Determine the [X, Y] coordinate at the center of the cell enclosing the given text.  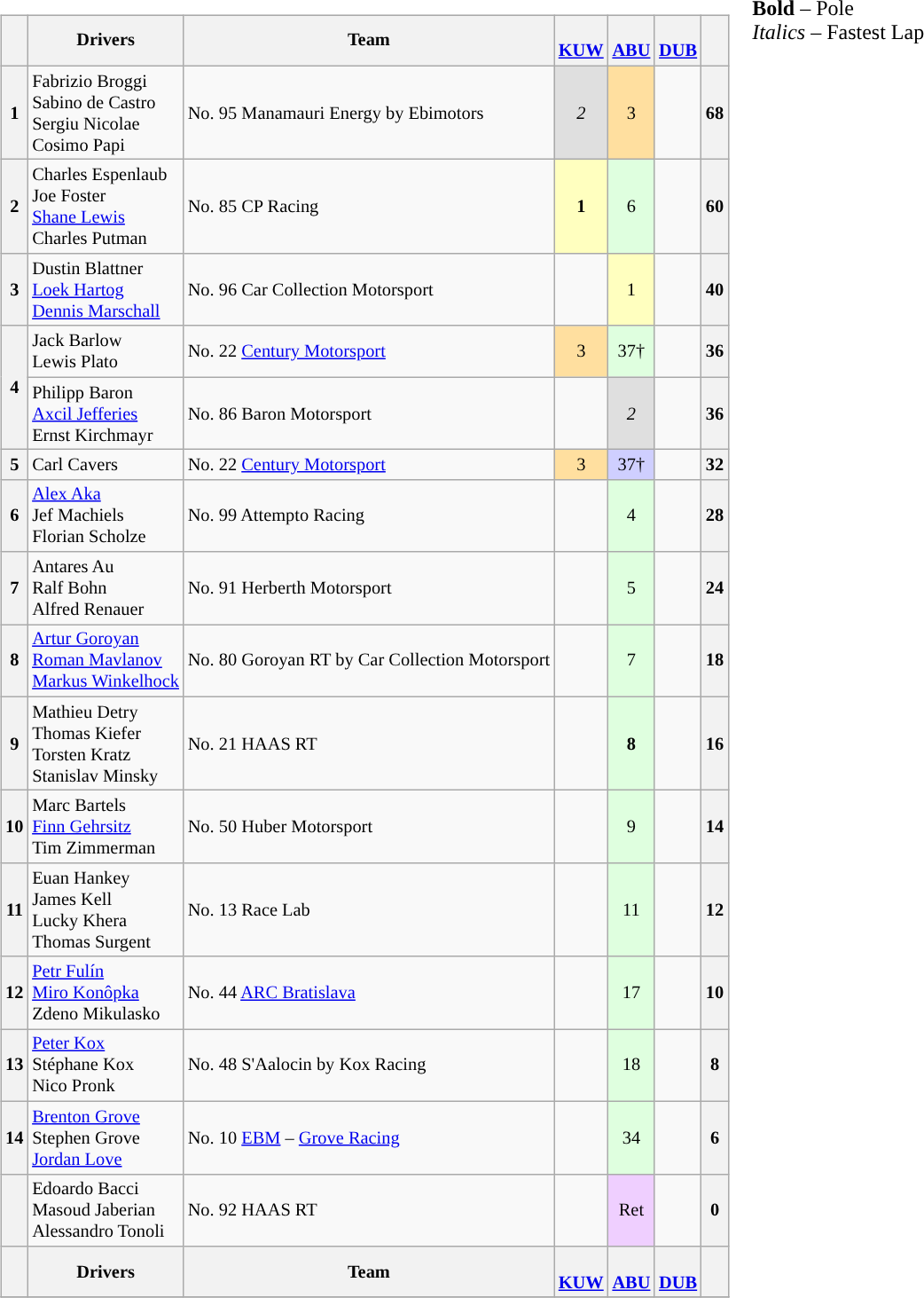
Euan Hankey James Kell Lucky Khera Thomas Surgent [106, 910]
Philipp Baron Axcil Jefferies Ernst Kirchmayr [106, 413]
No. 92 HAAS RT [369, 1210]
Antares Au Ralf Bohn Alfred Renauer [106, 588]
No. 86 Baron Motorsport [369, 413]
13 [14, 1066]
68 [715, 113]
Peter Kox Stéphane Kox Nico Pronk [106, 1066]
No. 44 ARC Bratislava [369, 993]
No. 85 CP Racing [369, 207]
Ret [631, 1210]
Carl Cavers [106, 465]
28 [715, 515]
Edoardo Bacci Masoud Jaberian Alessandro Tonoli [106, 1210]
24 [715, 588]
No. 10 EBM – Grove Racing [369, 1137]
Brenton Grove Stephen Grove Jordan Love [106, 1137]
40 [715, 290]
Jack Barlow Lewis Plato [106, 351]
No. 13 Race Lab [369, 910]
No. 21 HAAS RT [369, 743]
16 [715, 743]
No. 50 Huber Motorsport [369, 827]
Alex Aka Jef Machiels Florian Scholze [106, 515]
34 [631, 1137]
No. 96 Car Collection Motorsport [369, 290]
32 [715, 465]
Petr Fulín Miro Konôpka Zdeno Mikulasko [106, 993]
Mathieu Detry Thomas Kiefer Torsten Kratz Stanislav Minsky [106, 743]
Artur Goroyan Roman Mavlanov Markus Winkelhock [106, 661]
No. 95 Manamauri Energy by Ebimotors [369, 113]
17 [631, 993]
No. 48 S'Aalocin by Kox Racing [369, 1066]
No. 80 Goroyan RT by Car Collection Motorsport [369, 661]
Charles Espenlaub Joe Foster Shane Lewis Charles Putman [106, 207]
0 [715, 1210]
Dustin Blattner Loek Hartog Dennis Marschall [106, 290]
No. 91 Herberth Motorsport [369, 588]
No. 99 Attempto Racing [369, 515]
60 [715, 207]
Marc Bartels Finn Gehrsitz Tim Zimmerman [106, 827]
Fabrizio Broggi Sabino de Castro Sergiu Nicolae Cosimo Papi [106, 113]
